Pinpoint the cell where the given text exists, returning its (X, Y) midpoint coordinate. 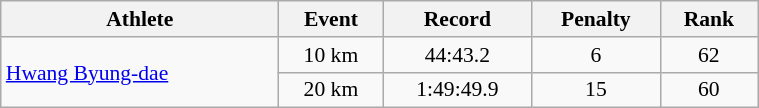
Hwang Byung-dae (140, 72)
Penalty (596, 19)
Rank (709, 19)
1:49:49.9 (458, 90)
Event (331, 19)
15 (596, 90)
60 (709, 90)
62 (709, 55)
6 (596, 55)
Athlete (140, 19)
Record (458, 19)
20 km (331, 90)
10 km (331, 55)
44:43.2 (458, 55)
